Detect which cell encompasses the target text, then output its (x, y) center coordinate. 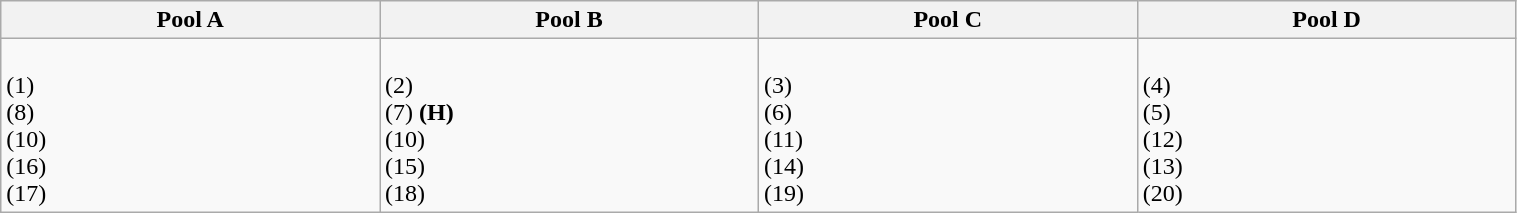
Pool B (570, 20)
(4) (5) (12) (13) (20) (1326, 126)
Pool C (948, 20)
Pool A (190, 20)
Pool D (1326, 20)
(3) (6) (11) (14) (19) (948, 126)
(1) (8) (10) (16) (17) (190, 126)
(2) (7) (H) (10) (15) (18) (570, 126)
